For the text-containing cell, return its midpoint in [X, Y] coordinate format. 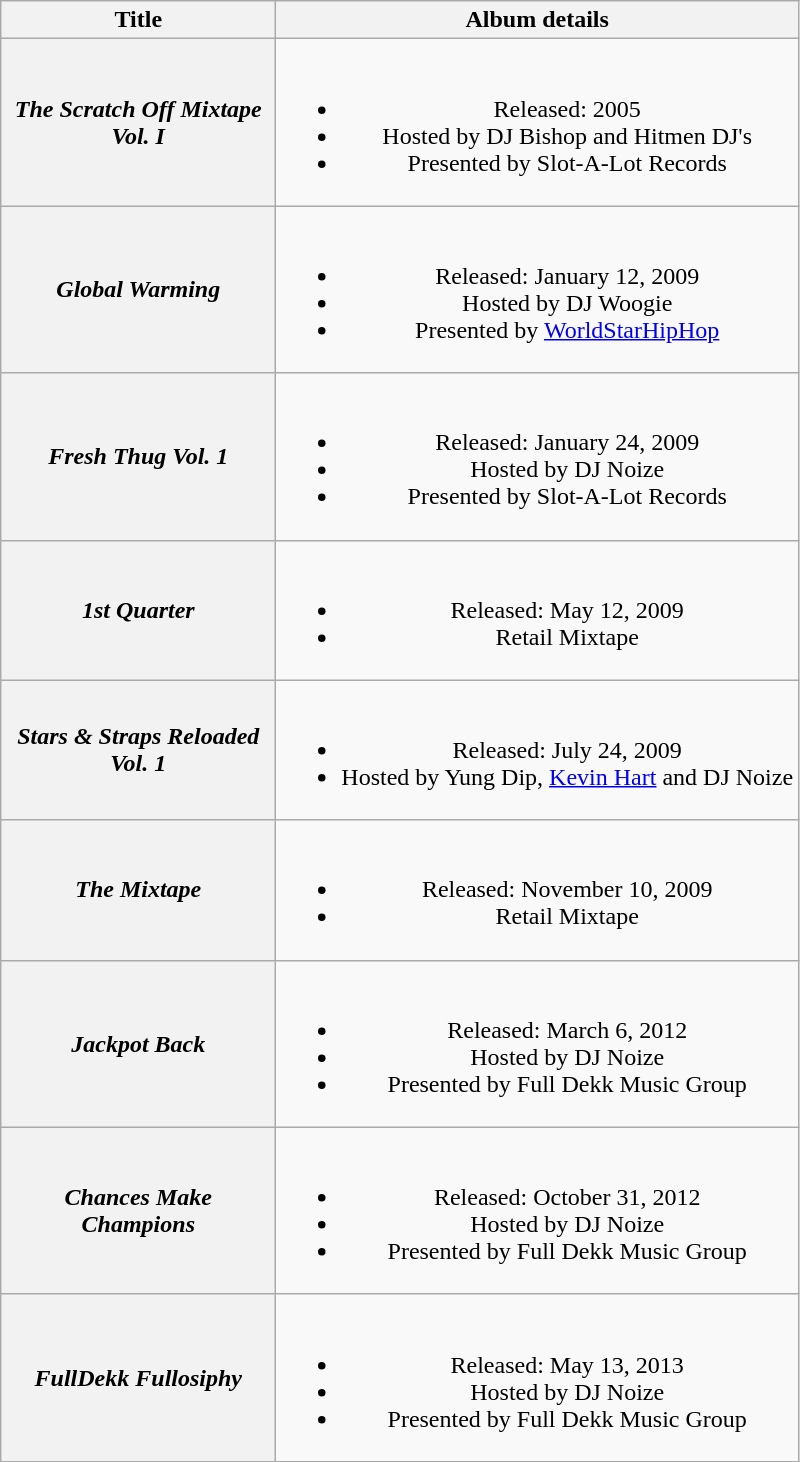
Album details [538, 20]
Released: March 6, 2012Hosted by DJ NoizePresented by Full Dekk Music Group [538, 1044]
The Mixtape [138, 890]
FullDekk Fullosiphy [138, 1378]
Released: January 24, 2009Hosted by DJ NoizePresented by Slot-A-Lot Records [538, 456]
Released: 2005Hosted by DJ Bishop and Hitmen DJ'sPresented by Slot-A-Lot Records [538, 122]
Released: October 31, 2012Hosted by DJ NoizePresented by Full Dekk Music Group [538, 1210]
Released: January 12, 2009Hosted by DJ WoogiePresented by WorldStarHipHop [538, 290]
Released: November 10, 2009Retail Mixtape [538, 890]
Fresh Thug Vol. 1 [138, 456]
Chances Make Champions [138, 1210]
Title [138, 20]
The Scratch Off Mixtape Vol. I [138, 122]
1st Quarter [138, 610]
Jackpot Back [138, 1044]
Released: May 12, 2009Retail Mixtape [538, 610]
Global Warming [138, 290]
Released: July 24, 2009Hosted by Yung Dip, Kevin Hart and DJ Noize [538, 750]
Released: May 13, 2013Hosted by DJ NoizePresented by Full Dekk Music Group [538, 1378]
Stars & Straps Reloaded Vol. 1 [138, 750]
